Locate the cell with the specified text and output its (x, y) center coordinate. 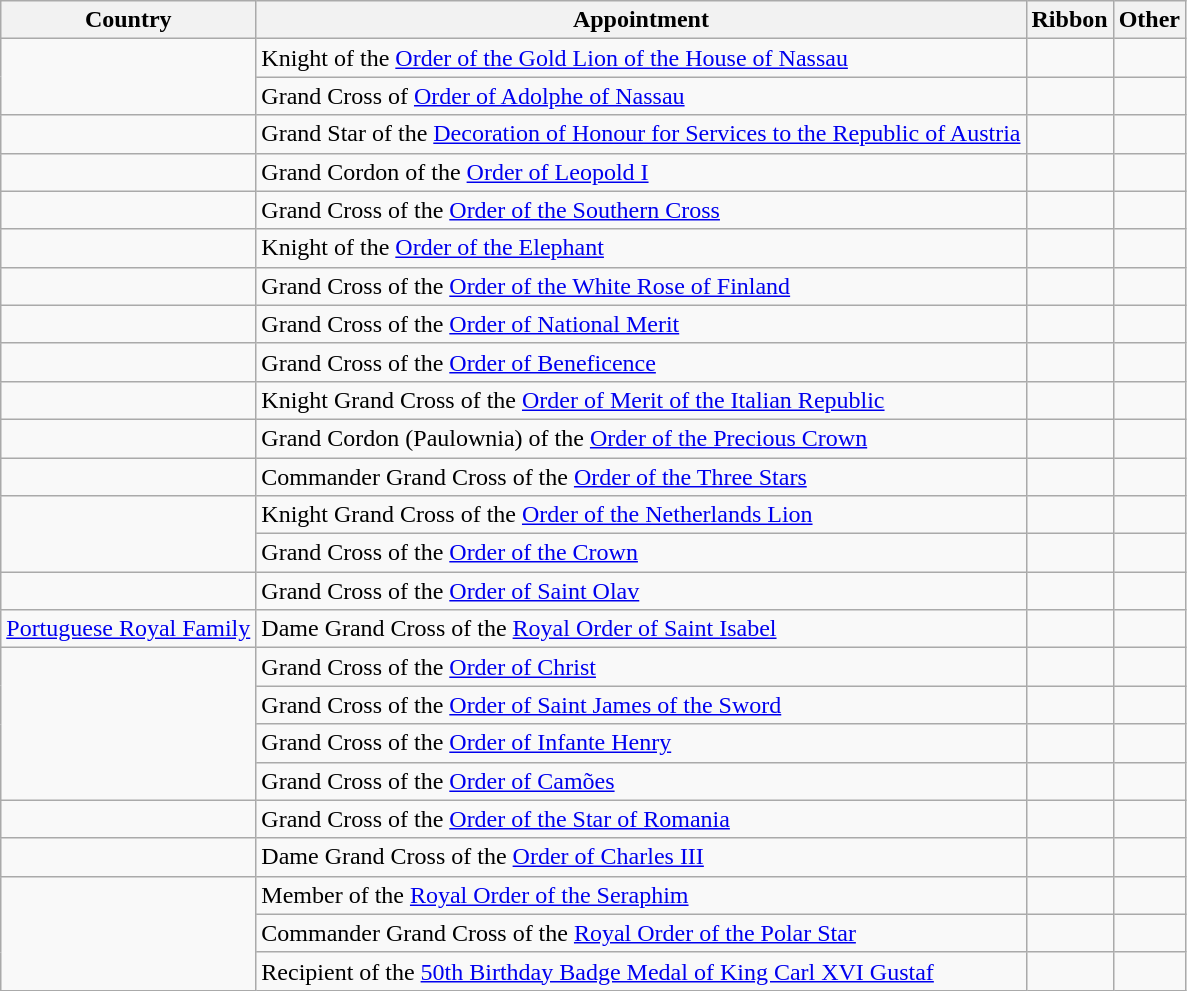
Knight of the Order of the Elephant (641, 248)
Ribbon (1070, 20)
Grand Cross of the Order of the Star of Romania (641, 819)
Appointment (641, 20)
Knight of the Order of the Gold Lion of the House of Nassau (641, 58)
Other (1149, 20)
Grand Star of the Decoration of Honour for Services to the Republic of Austria (641, 134)
Grand Cross of the Order of National Merit (641, 324)
Grand Cross of the Order of the Southern Cross (641, 210)
Grand Cordon of the Order of Leopold I (641, 172)
Knight Grand Cross of the Order of Merit of the Italian Republic (641, 400)
Grand Cross of Order of Adolphe of Nassau (641, 96)
Grand Cross of the Order of Infante Henry (641, 743)
Grand Cross of the Order of Saint James of the Sword (641, 705)
Commander Grand Cross of the Royal Order of the Polar Star (641, 933)
Dame Grand Cross of the Royal Order of Saint Isabel (641, 629)
Grand Cross of the Order of the Crown (641, 553)
Grand Cross of the Order of the White Rose of Finland (641, 286)
Grand Cross of the Order of Saint Olav (641, 591)
Grand Cross of the Order of Beneficence (641, 362)
Grand Cross of the Order of Christ (641, 667)
Portuguese Royal Family (128, 629)
Grand Cordon (Paulownia) of the Order of the Precious Crown (641, 438)
Member of the Royal Order of the Seraphim (641, 895)
Grand Cross of the Order of Camões (641, 781)
Recipient of the 50th Birthday Badge Medal of King Carl XVI Gustaf (641, 971)
Dame Grand Cross of the Order of Charles III (641, 857)
Commander Grand Cross of the Order of the Three Stars (641, 477)
Knight Grand Cross of the Order of the Netherlands Lion (641, 515)
Country (128, 20)
